For the text-containing cell, return its midpoint in [x, y] coordinate format. 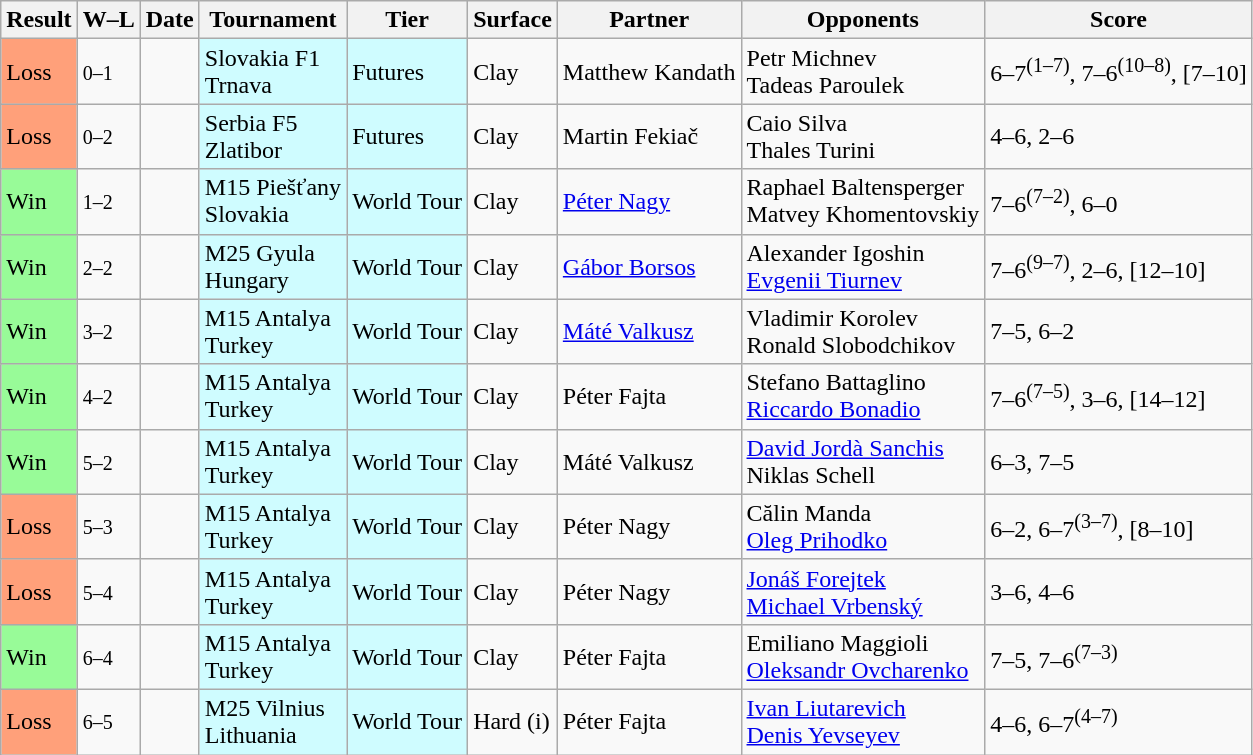
Tournament [272, 20]
6–5 [108, 722]
Slovakia F1 Trnava [272, 72]
Tier [408, 20]
M25 Gyula Hungary [272, 266]
Ivan Liutarevich Denis Yevseyev [863, 722]
Hard (i) [513, 722]
5–4 [108, 592]
5–2 [108, 462]
Vladimir Korolev Ronald Slobodchikov [863, 332]
Date [170, 20]
4–2 [108, 396]
Partner [649, 20]
Alexander Igoshin Evgenii Tiurnev [863, 266]
4–6, 6–7(4–7) [1119, 722]
Stefano Battaglino Riccardo Bonadio [863, 396]
1–2 [108, 202]
Matthew Kandath [649, 72]
7–6(7–2), 6–0 [1119, 202]
5–3 [108, 526]
Raphael Baltensperger Matvey Khomentovskiy [863, 202]
Călin Manda Oleg Prihodko [863, 526]
3–6, 4–6 [1119, 592]
0–1 [108, 72]
Score [1119, 20]
7–5, 6–2 [1119, 332]
6–3, 7–5 [1119, 462]
Surface [513, 20]
Gábor Borsos [649, 266]
Emiliano Maggioli Oleksandr Ovcharenko [863, 656]
4–6, 2–6 [1119, 136]
Result [39, 20]
6–4 [108, 656]
6–2, 6–7(3–7), [8–10] [1119, 526]
W–L [108, 20]
2–2 [108, 266]
M15 Piešťany Slovakia [272, 202]
7–6(9–7), 2–6, [12–10] [1119, 266]
Jonáš Forejtek Michael Vrbenský [863, 592]
Serbia F5 Zlatibor [272, 136]
Caio Silva Thales Turini [863, 136]
M25 Vilnius Lithuania [272, 722]
6–7(1–7), 7–6(10–8), [7–10] [1119, 72]
7–6(7–5), 3–6, [14–12] [1119, 396]
3–2 [108, 332]
Opponents [863, 20]
Martin Fekiač [649, 136]
David Jordà Sanchis Niklas Schell [863, 462]
0–2 [108, 136]
7–5, 7–6(7–3) [1119, 656]
Petr Michnev Tadeas Paroulek [863, 72]
